Return [X, Y] of the center of cell containing provided text 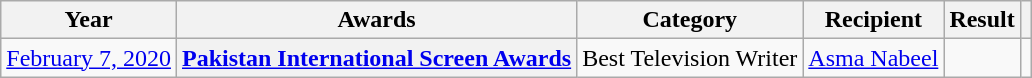
Best Television Writer [690, 58]
Category [690, 20]
Asma Nabeel [874, 58]
Awards [376, 20]
February 7, 2020 [89, 58]
Recipient [874, 20]
Year [89, 20]
Result [982, 20]
Pakistan International Screen Awards [376, 58]
